Capture the cell that displays the provided text and extract its [x, y] central coordinate. 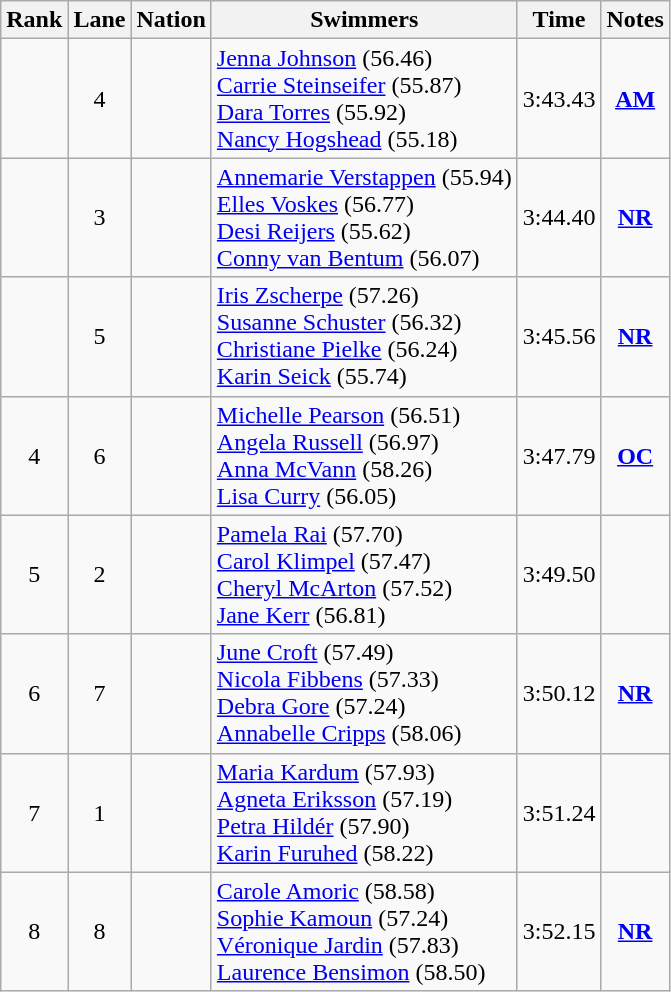
3:52.15 [559, 932]
Pamela Rai (57.70)Carol Klimpel (57.47)Cheryl McArton (57.52)Jane Kerr (56.81) [364, 574]
June Croft (57.49)Nicola Fibbens (57.33)Debra Gore (57.24)Annabelle Cripps (58.06) [364, 694]
3:45.56 [559, 336]
1 [100, 812]
Michelle Pearson (56.51)Angela Russell (56.97)Anna McVann (58.26)Lisa Curry (56.05) [364, 456]
3 [100, 218]
Iris Zscherpe (57.26)Susanne Schuster (56.32)Christiane Pielke (56.24)Karin Seick (55.74) [364, 336]
Maria Kardum (57.93)Agneta Eriksson (57.19)Petra Hildér (57.90)Karin Furuhed (58.22) [364, 812]
Carole Amoric (58.58)Sophie Kamoun (57.24)Véronique Jardin (57.83)Laurence Bensimon (58.50) [364, 932]
3:44.40 [559, 218]
2 [100, 574]
Jenna Johnson (56.46)Carrie Steinseifer (55.87)Dara Torres (55.92)Nancy Hogshead (55.18) [364, 98]
Lane [100, 20]
Nation [171, 20]
Rank [34, 20]
3:50.12 [559, 694]
Time [559, 20]
Swimmers [364, 20]
3:51.24 [559, 812]
3:47.79 [559, 456]
3:49.50 [559, 574]
Notes [635, 20]
OC [635, 456]
Annemarie Verstappen (55.94)Elles Voskes (56.77)Desi Reijers (55.62)Conny van Bentum (56.07) [364, 218]
3:43.43 [559, 98]
AM [635, 98]
